Extract the (x, y) coordinate from the center of the cell holding the provided text.  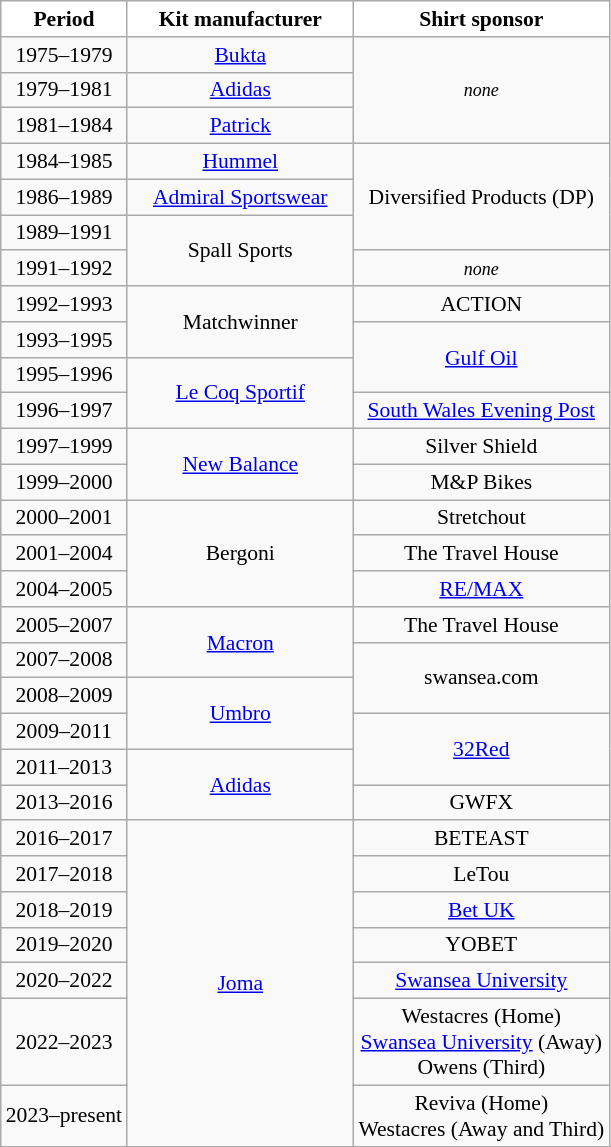
Westacres (Home) Swansea University (Away) Owens (Third) (481, 1042)
Silver Shield (481, 447)
1979–1981 (64, 90)
2005–2007 (64, 625)
1999–2000 (64, 482)
ACTION (481, 304)
Diversified Products (DP) (481, 198)
1996–1997 (64, 411)
2023–present (64, 1116)
1992–1993 (64, 304)
Shirt sponsor (481, 19)
Matchwinner (240, 322)
Stretchout (481, 518)
2018–2019 (64, 910)
Kit manufacturer (240, 19)
1986–1989 (64, 197)
Macron (240, 642)
GWFX (481, 803)
South Wales Evening Post (481, 411)
2004–2005 (64, 589)
Period (64, 19)
1991–1992 (64, 269)
LeTou (481, 874)
Reviva (Home) Westacres (Away and Third) (481, 1116)
2020–2022 (64, 981)
2001–2004 (64, 554)
Gulf Oil (481, 358)
Bergoni (240, 554)
YOBET (481, 945)
Admiral Sportswear (240, 197)
BETEAST (481, 839)
Hummel (240, 162)
New Balance (240, 464)
2013–2016 (64, 803)
2011–2013 (64, 767)
Bet UK (481, 910)
1995–1996 (64, 375)
1989–1991 (64, 233)
2007–2008 (64, 660)
32Red (481, 750)
1981–1984 (64, 126)
Patrick (240, 126)
2017–2018 (64, 874)
Le Coq Sportif (240, 392)
Joma (240, 984)
Umbro (240, 714)
Bukta (240, 55)
M&P Bikes (481, 482)
Spall Sports (240, 250)
Swansea University (481, 981)
2000–2001 (64, 518)
2016–2017 (64, 839)
1984–1985 (64, 162)
2022–2023 (64, 1042)
2009–2011 (64, 732)
1997–1999 (64, 447)
swansea.com (481, 678)
RE/MAX (481, 589)
2019–2020 (64, 945)
2008–2009 (64, 696)
1993–1995 (64, 340)
1975–1979 (64, 55)
